Return the [X, Y] coordinate for the center point of the cell that contains the specified text.  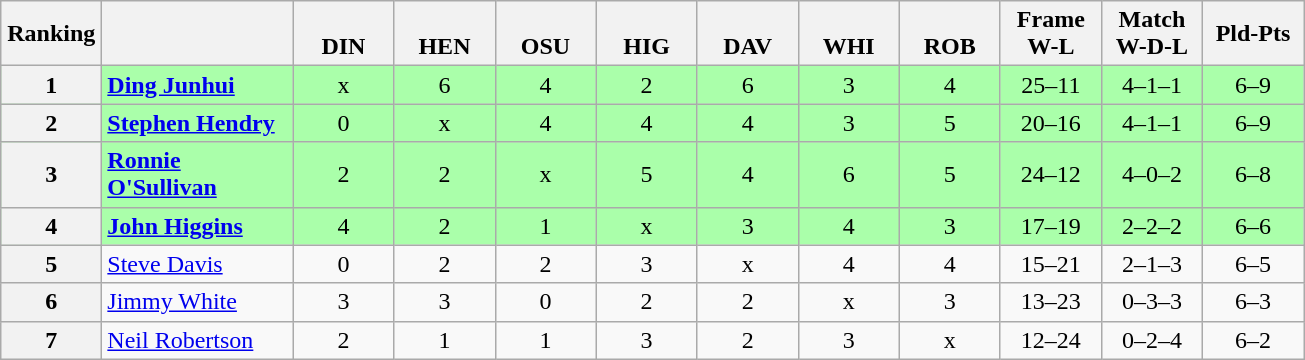
20–16 [1050, 123]
WHI [848, 34]
6–5 [1252, 264]
2–1–3 [1152, 264]
Pld-Pts [1252, 34]
17–19 [1050, 226]
15–21 [1050, 264]
13–23 [1050, 302]
HIG [646, 34]
24–12 [1050, 174]
Ranking [52, 34]
DAV [748, 34]
Steve Davis [198, 264]
Stephen Hendry [198, 123]
0–2–4 [1152, 340]
HEN [444, 34]
Ding Junhui [198, 85]
ROB [950, 34]
Neil Robertson [198, 340]
4–0–2 [1152, 174]
DIN [344, 34]
6–8 [1252, 174]
Ronnie O'Sullivan [198, 174]
7 [52, 340]
MatchW-D-L [1152, 34]
FrameW-L [1050, 34]
0–3–3 [1152, 302]
2–2–2 [1152, 226]
6–2 [1252, 340]
OSU [546, 34]
6–6 [1252, 226]
Jimmy White [198, 302]
6–3 [1252, 302]
John Higgins [198, 226]
12–24 [1050, 340]
25–11 [1050, 85]
